Capture the cell that displays the provided text and extract its [x, y] central coordinate. 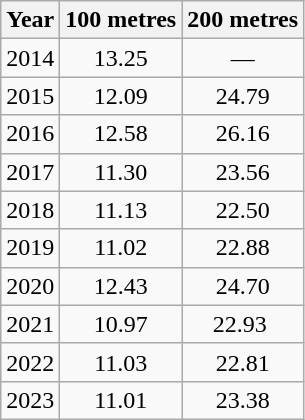
22.93 [243, 324]
2023 [30, 400]
2022 [30, 362]
2014 [30, 58]
12.09 [121, 96]
24.79 [243, 96]
11.03 [121, 362]
Year [30, 20]
2020 [30, 286]
100 metres [121, 20]
22.81 [243, 362]
24.70 [243, 286]
2015 [30, 96]
11.13 [121, 210]
22.88 [243, 248]
2019 [30, 248]
2021 [30, 324]
22.50 [243, 210]
23.56 [243, 172]
11.01 [121, 400]
2016 [30, 134]
23.38 [243, 400]
2017 [30, 172]
200 metres [243, 20]
12.43 [121, 286]
11.30 [121, 172]
— [243, 58]
10.97 [121, 324]
26.16 [243, 134]
2018 [30, 210]
11.02 [121, 248]
13.25 [121, 58]
12.58 [121, 134]
